Extract the (X, Y) coordinate from the center of the cell holding the provided text.  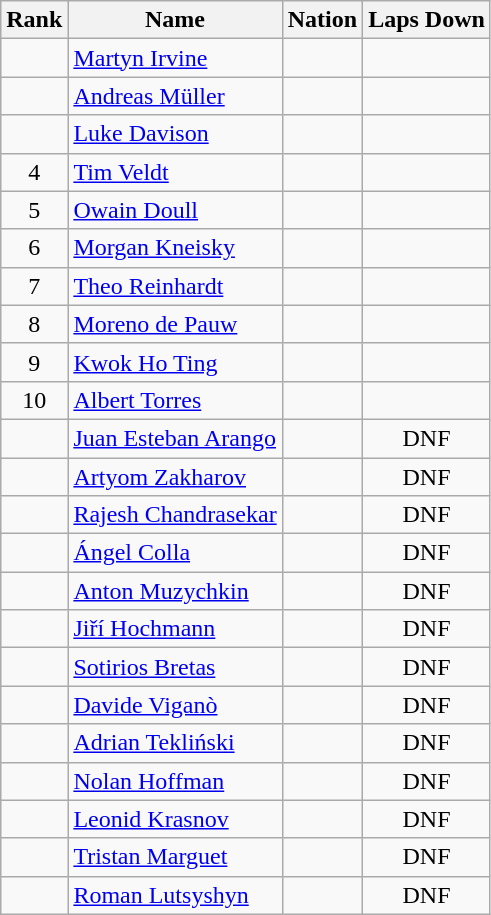
Tim Veldt (175, 172)
6 (34, 248)
Andreas Müller (175, 96)
Morgan Kneisky (175, 248)
Roman Lutsyshyn (175, 895)
7 (34, 286)
8 (34, 324)
Theo Reinhardt (175, 286)
Name (175, 20)
Rajesh Chandrasekar (175, 515)
Rank (34, 20)
Ángel Colla (175, 553)
Jiří Hochmann (175, 629)
Artyom Zakharov (175, 477)
Davide Viganò (175, 705)
5 (34, 210)
9 (34, 362)
Martyn Irvine (175, 58)
Owain Doull (175, 210)
Nolan Hoffman (175, 781)
4 (34, 172)
Nation (322, 20)
Leonid Krasnov (175, 819)
Adrian Tekliński (175, 743)
Sotirios Bretas (175, 667)
Moreno de Pauw (175, 324)
10 (34, 400)
Luke Davison (175, 134)
Albert Torres (175, 400)
Anton Muzychkin (175, 591)
Juan Esteban Arango (175, 438)
Kwok Ho Ting (175, 362)
Tristan Marguet (175, 857)
Laps Down (427, 20)
